Return the [x, y] coordinate for the center point of the cell that contains the specified text.  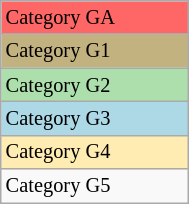
Category GA [95, 17]
Category G2 [95, 85]
Category G4 [95, 152]
Category G1 [95, 51]
Category G3 [95, 118]
Category G5 [95, 186]
